Return (x, y) of the center of cell containing provided text 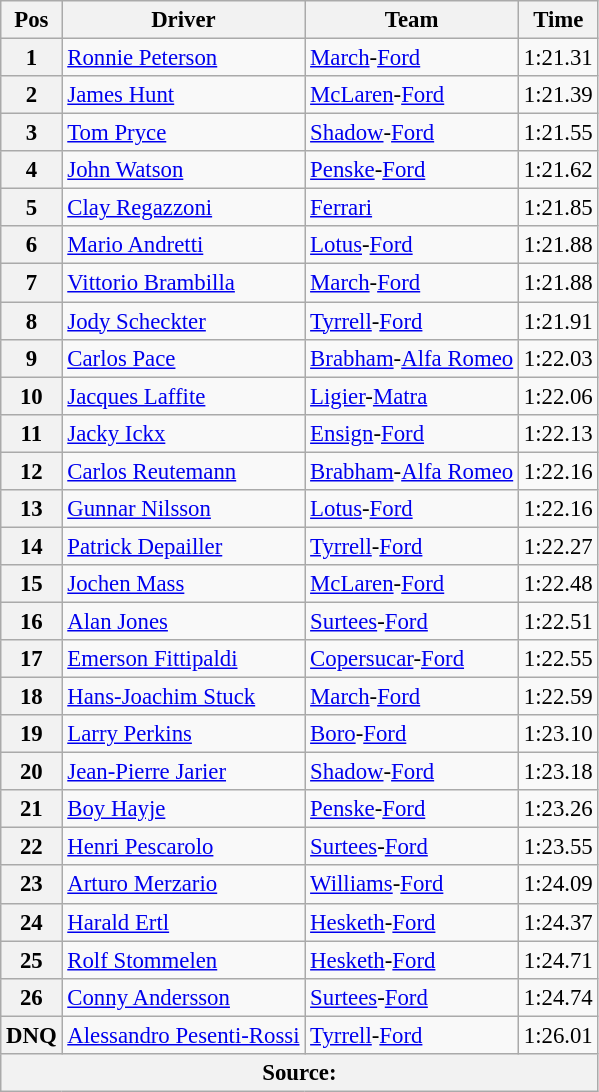
Team (412, 20)
17 (32, 659)
Ligier-Matra (412, 396)
Source: (300, 1073)
2 (32, 95)
24 (32, 922)
12 (32, 471)
Carlos Pace (184, 358)
Ronnie Peterson (184, 58)
6 (32, 245)
1:21.62 (558, 170)
1:22.27 (558, 546)
22 (32, 847)
5 (32, 208)
10 (32, 396)
21 (32, 809)
Tom Pryce (184, 133)
Mario Andretti (184, 245)
13 (32, 509)
14 (32, 546)
Conny Andersson (184, 997)
Clay Regazzoni (184, 208)
Larry Perkins (184, 734)
1:24.09 (558, 885)
1:21.91 (558, 321)
Harald Ertl (184, 922)
Jean-Pierre Jarier (184, 772)
1:24.74 (558, 997)
Rolf Stommelen (184, 960)
Williams-Ford (412, 885)
7 (32, 283)
Hans-Joachim Stuck (184, 697)
Ensign-Ford (412, 433)
1:23.26 (558, 809)
1:23.10 (558, 734)
DNQ (32, 1035)
1:22.13 (558, 433)
Boro-Ford (412, 734)
1:21.55 (558, 133)
8 (32, 321)
Alessandro Pesenti-Rossi (184, 1035)
Jochen Mass (184, 584)
1:26.01 (558, 1035)
1:21.39 (558, 95)
1:22.55 (558, 659)
1:24.71 (558, 960)
4 (32, 170)
1:23.55 (558, 847)
11 (32, 433)
1:22.48 (558, 584)
Patrick Depailler (184, 546)
Boy Hayje (184, 809)
Gunnar Nilsson (184, 509)
Driver (184, 20)
James Hunt (184, 95)
20 (32, 772)
1:22.51 (558, 621)
Time (558, 20)
9 (32, 358)
Alan Jones (184, 621)
1:24.37 (558, 922)
1:21.85 (558, 208)
19 (32, 734)
1:22.59 (558, 697)
1:21.31 (558, 58)
1:22.03 (558, 358)
Jody Scheckter (184, 321)
Pos (32, 20)
Carlos Reutemann (184, 471)
1:23.18 (558, 772)
Emerson Fittipaldi (184, 659)
23 (32, 885)
1 (32, 58)
Copersucar-Ford (412, 659)
15 (32, 584)
16 (32, 621)
Arturo Merzario (184, 885)
Jacky Ickx (184, 433)
1:22.06 (558, 396)
Jacques Laffite (184, 396)
26 (32, 997)
18 (32, 697)
Ferrari (412, 208)
3 (32, 133)
Vittorio Brambilla (184, 283)
25 (32, 960)
Henri Pescarolo (184, 847)
John Watson (184, 170)
